Return the (x, y) coordinate for the center point of the cell that contains the specified text.  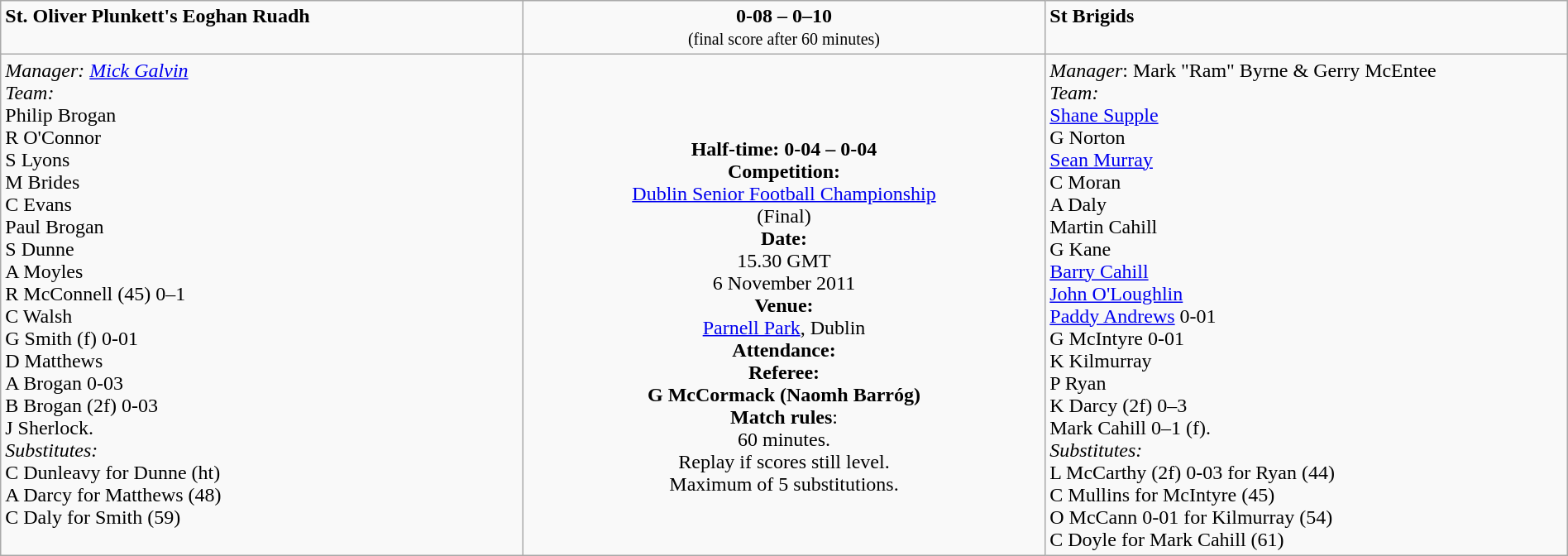
St. Oliver Plunkett's Eoghan Ruadh (262, 28)
0-08 – 0–10(final score after 60 minutes) (784, 28)
St Brigids (1307, 28)
